For the text-containing cell, return its midpoint in [X, Y] coordinate format. 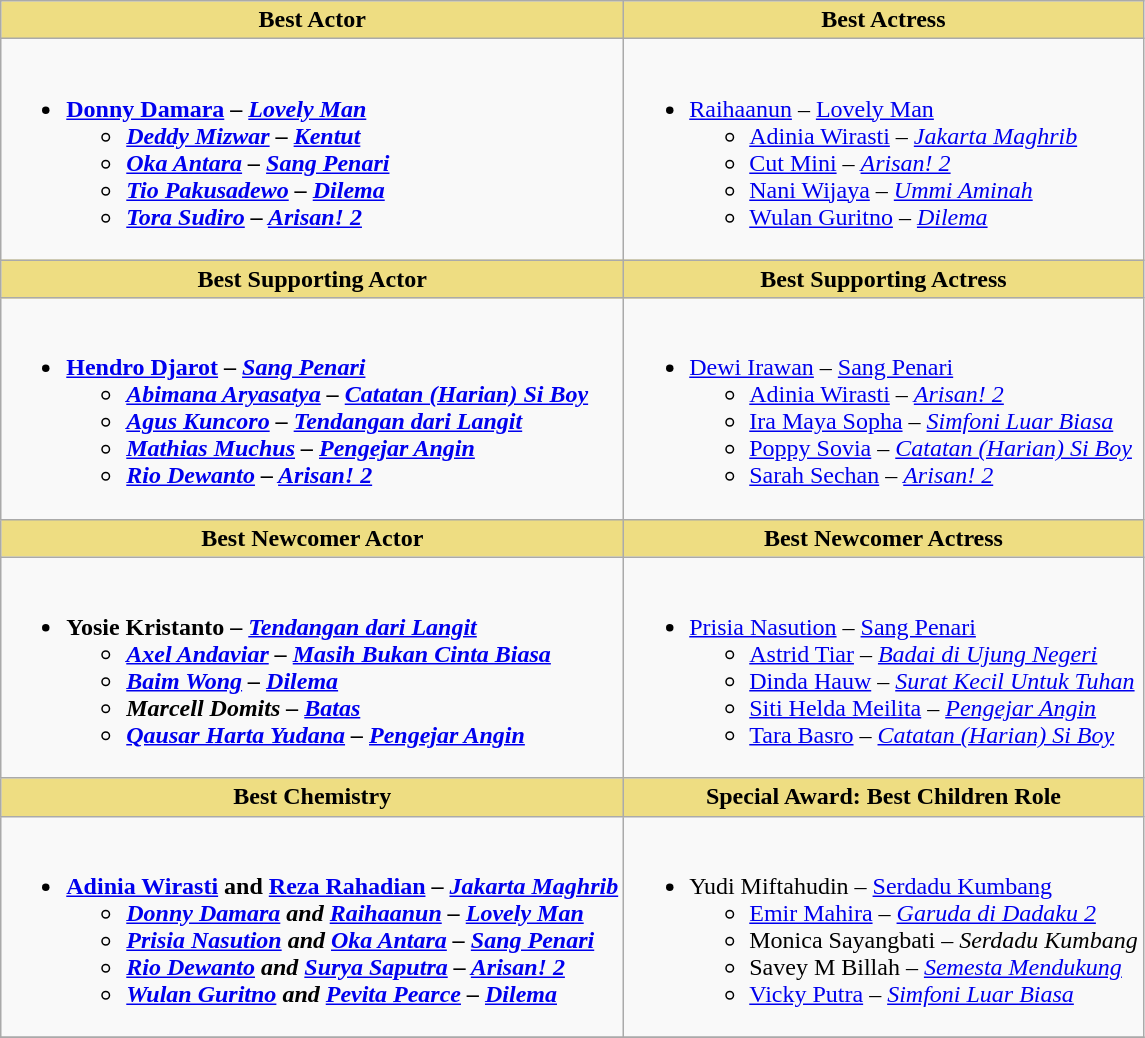
Special Award: Best Children Role [884, 797]
Best Actor [312, 20]
Best Supporting Actor [312, 279]
Best Newcomer Actor [312, 538]
Best Actress [884, 20]
Dewi Irawan – Sang PenariAdinia Wirasti – Arisan! 2Ira Maya Sopha – Simfoni Luar BiasaPoppy Sovia – Catatan (Harian) Si BoySarah Sechan – Arisan! 2 [884, 408]
Donny Damara – Lovely ManDeddy Mizwar – KentutOka Antara – Sang PenariTio Pakusadewo – DilemaTora Sudiro – Arisan! 2 [312, 150]
Raihaanun – Lovely ManAdinia Wirasti – Jakarta MaghribCut Mini – Arisan! 2Nani Wijaya – Ummi AminahWulan Guritno – Dilema [884, 150]
Best Chemistry [312, 797]
Best Supporting Actress [884, 279]
Best Newcomer Actress [884, 538]
